For the text-containing cell, return its midpoint in (x, y) coordinate format. 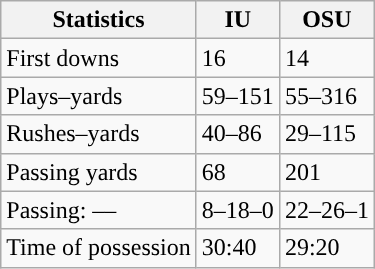
OSU (326, 20)
Plays–yards (99, 96)
40–86 (238, 134)
22–26–1 (326, 210)
8–18–0 (238, 210)
IU (238, 20)
201 (326, 172)
30:40 (238, 248)
29–115 (326, 134)
Rushes–yards (99, 134)
14 (326, 58)
16 (238, 58)
Passing yards (99, 172)
Passing: –– (99, 210)
68 (238, 172)
First downs (99, 58)
55–316 (326, 96)
59–151 (238, 96)
Statistics (99, 20)
Time of possession (99, 248)
29:20 (326, 248)
